Output the [X, Y] coordinate of the center of the cell containing the given text.  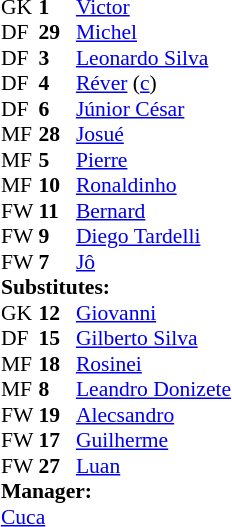
Rosinei [154, 364]
Pierre [154, 160]
Giovanni [154, 313]
Bernard [154, 211]
Josué [154, 135]
17 [57, 441]
Diego Tardelli [154, 237]
Leandro Donizete [154, 389]
15 [57, 339]
Alecsandro [154, 415]
7 [57, 262]
Júnior César [154, 109]
12 [57, 313]
5 [57, 160]
Manager: [116, 491]
Luan [154, 466]
19 [57, 415]
3 [57, 58]
29 [57, 33]
6 [57, 109]
Gilberto Silva [154, 339]
27 [57, 466]
10 [57, 185]
Michel [154, 33]
11 [57, 211]
28 [57, 135]
Leonardo Silva [154, 58]
Substitutes: [116, 287]
4 [57, 83]
18 [57, 364]
Réver (c) [154, 83]
GK [20, 313]
Guilherme [154, 441]
Ronaldinho [154, 185]
8 [57, 389]
9 [57, 237]
Jô [154, 262]
